Return [x, y] of the center of cell containing provided text 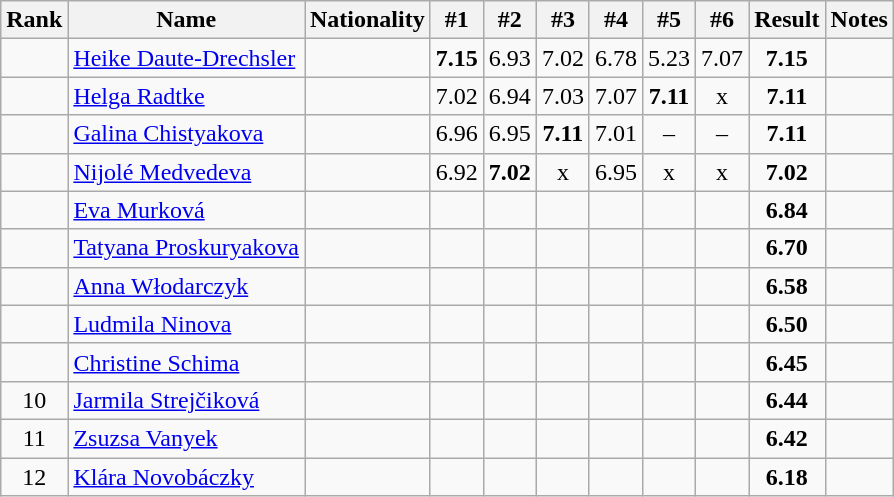
Nationality [367, 20]
6.45 [787, 362]
Nijolé Medvedeva [186, 172]
Galina Chistyakova [186, 134]
#6 [722, 20]
Christine Schima [186, 362]
Klára Novobáczky [186, 477]
Heike Daute-Drechsler [186, 58]
6.70 [787, 248]
7.03 [562, 96]
6.42 [787, 438]
Notes [859, 20]
#3 [562, 20]
#2 [510, 20]
Eva Murková [186, 210]
Jarmila Strejčiková [186, 400]
6.84 [787, 210]
6.94 [510, 96]
Result [787, 20]
Name [186, 20]
5.23 [668, 58]
6.93 [510, 58]
11 [34, 438]
6.44 [787, 400]
Helga Radtke [186, 96]
6.18 [787, 477]
Zsuzsa Vanyek [186, 438]
10 [34, 400]
6.96 [456, 134]
Ludmila Ninova [186, 324]
#4 [616, 20]
#5 [668, 20]
7.01 [616, 134]
6.92 [456, 172]
6.50 [787, 324]
#1 [456, 20]
Anna Włodarczyk [186, 286]
Tatyana Proskuryakova [186, 248]
12 [34, 477]
6.78 [616, 58]
Rank [34, 20]
6.58 [787, 286]
